Pinpoint the cell where the given text exists, returning its [X, Y] midpoint coordinate. 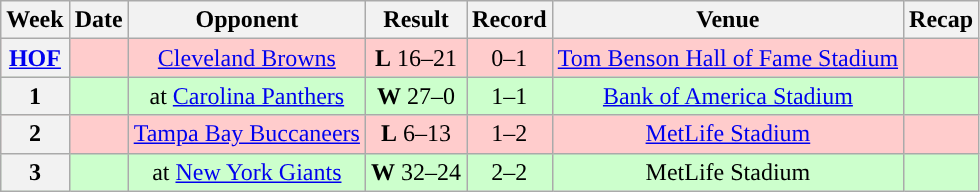
1 [35, 96]
HOF [35, 58]
Venue [728, 20]
W 32–24 [416, 172]
W 27–0 [416, 96]
Bank of America Stadium [728, 96]
3 [35, 172]
1–1 [510, 96]
Recap [942, 20]
L 6–13 [416, 134]
Record [510, 20]
Cleveland Browns [246, 58]
L 16–21 [416, 58]
Tampa Bay Buccaneers [246, 134]
at Carolina Panthers [246, 96]
2–2 [510, 172]
Opponent [246, 20]
2 [35, 134]
Tom Benson Hall of Fame Stadium [728, 58]
0–1 [510, 58]
Week [35, 20]
1–2 [510, 134]
at New York Giants [246, 172]
Result [416, 20]
Date [98, 20]
